From the cell containing the given text, extract its center point as [x, y] coordinate. 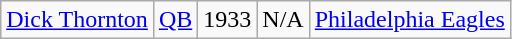
Dick Thornton [78, 20]
Philadelphia Eagles [410, 20]
N/A [283, 20]
QB [175, 20]
1933 [228, 20]
